Identify which cell holds the provided text, then report its (x, y) central coordinate. 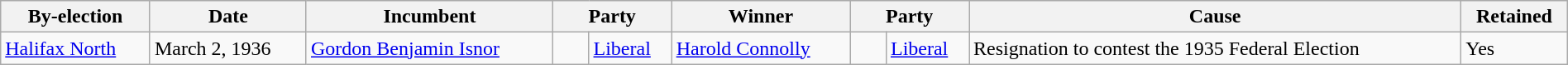
By-election (76, 17)
Date (228, 17)
Gordon Benjamin Isnor (429, 48)
Resignation to contest the 1935 Federal Election (1216, 48)
Retained (1515, 17)
Harold Connolly (761, 48)
Incumbent (429, 17)
Winner (761, 17)
Yes (1515, 48)
March 2, 1936 (228, 48)
Halifax North (76, 48)
Cause (1216, 17)
